For the text-containing cell, return its midpoint in [X, Y] coordinate format. 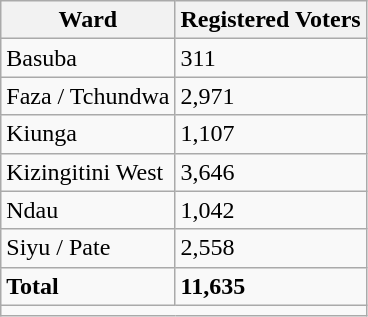
Kizingitini West [88, 172]
311 [270, 58]
3,646 [270, 172]
Siyu / Pate [88, 248]
Ndau [88, 210]
Kiunga [88, 134]
Total [88, 286]
2,971 [270, 96]
Registered Voters [270, 20]
1,107 [270, 134]
11,635 [270, 286]
2,558 [270, 248]
Ward [88, 20]
Faza / Tchundwa [88, 96]
Basuba [88, 58]
1,042 [270, 210]
